Output the [x, y] coordinate of the center of the cell containing the given text.  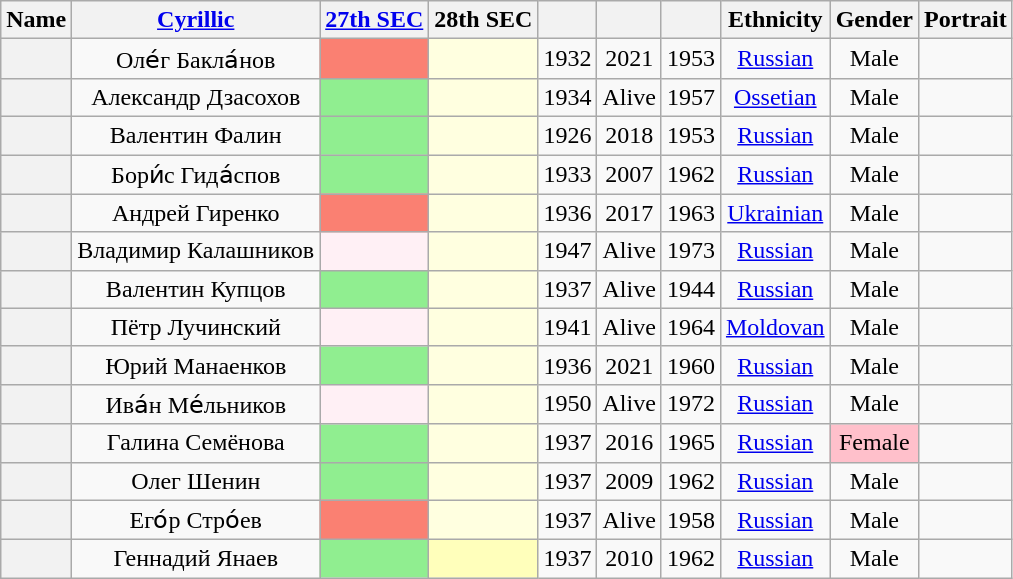
Name [36, 20]
2010 [629, 559]
Пётр Лучинский [196, 327]
27th SEC [374, 20]
Ossetian [775, 97]
1947 [568, 251]
Moldovan [775, 327]
Cyrillic [196, 20]
Галина Семёнова [196, 443]
2017 [629, 213]
1973 [690, 251]
Female [874, 443]
1932 [568, 59]
Андрей Гиренко [196, 213]
1957 [690, 97]
Юрий Манаенков [196, 365]
Геннадий Янаев [196, 559]
Ethnicity [775, 20]
1960 [690, 365]
1964 [690, 327]
2007 [629, 174]
1941 [568, 327]
Оле́г Бакла́нов [196, 59]
Portrait [966, 20]
Александр Дзасохов [196, 97]
Gender [874, 20]
28th SEC [484, 20]
Бори́с Гида́спов [196, 174]
1944 [690, 289]
2016 [629, 443]
Валентин Купцов [196, 289]
1933 [568, 174]
1958 [690, 520]
Олег Шенин [196, 481]
1934 [568, 97]
2009 [629, 481]
Ukrainian [775, 213]
Владимир Калашников [196, 251]
Его́р Стро́ев [196, 520]
1972 [690, 404]
1963 [690, 213]
1950 [568, 404]
Ива́н Ме́льников [196, 404]
1965 [690, 443]
2018 [629, 135]
1926 [568, 135]
Baлeнтин Фалин [196, 135]
